Return (x, y) of the center of cell containing provided text 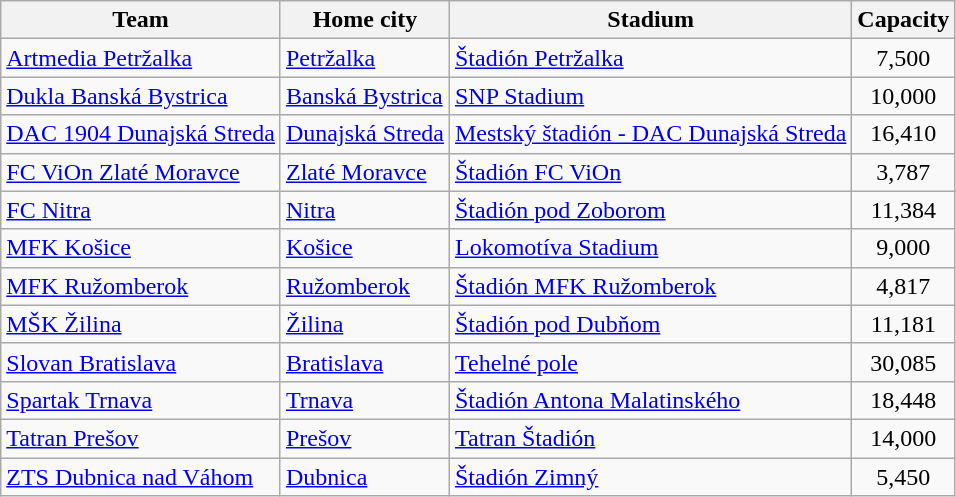
16,410 (904, 134)
Štadión FC ViOn (650, 172)
Tatran Prešov (141, 438)
Dunajská Streda (364, 134)
Štadión MFK Ružomberok (650, 286)
Stadium (650, 20)
MFK Ružomberok (141, 286)
SNP Stadium (650, 96)
Prešov (364, 438)
5,450 (904, 477)
DAC 1904 Dunajská Streda (141, 134)
10,000 (904, 96)
Trnava (364, 400)
Lokomotíva Stadium (650, 248)
MŠK Žilina (141, 324)
Team (141, 20)
9,000 (904, 248)
Žilina (364, 324)
Ružomberok (364, 286)
Štadión Zimný (650, 477)
Petržalka (364, 58)
Nitra (364, 210)
Capacity (904, 20)
Banská Bystrica (364, 96)
Dukla Banská Bystrica (141, 96)
11,384 (904, 210)
30,085 (904, 362)
FC ViOn Zlaté Moravce (141, 172)
Home city (364, 20)
18,448 (904, 400)
Štadión Antona Malatinského (650, 400)
ZTS Dubnica nad Váhom (141, 477)
Košice (364, 248)
Mestský štadión - DAC Dunajská Streda (650, 134)
11,181 (904, 324)
3,787 (904, 172)
Zlaté Moravce (364, 172)
FC Nitra (141, 210)
Artmedia Petržalka (141, 58)
14,000 (904, 438)
Štadión pod Dubňom (650, 324)
Štadión pod Zoborom (650, 210)
Tatran Štadión (650, 438)
Spartak Trnava (141, 400)
Slovan Bratislava (141, 362)
Dubnica (364, 477)
Štadión Petržalka (650, 58)
Bratislava (364, 362)
MFK Košice (141, 248)
Tehelné pole (650, 362)
4,817 (904, 286)
7,500 (904, 58)
